Locate the cell with the specified text and output its (X, Y) center coordinate. 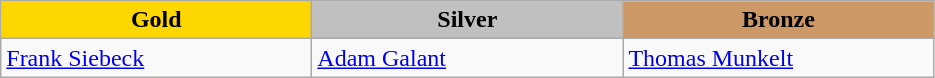
Frank Siebeck (156, 58)
Gold (156, 20)
Thomas Munkelt (778, 58)
Bronze (778, 20)
Silver (468, 20)
Adam Galant (468, 58)
